Extract the [X, Y] coordinate from the center of the cell holding the provided text.  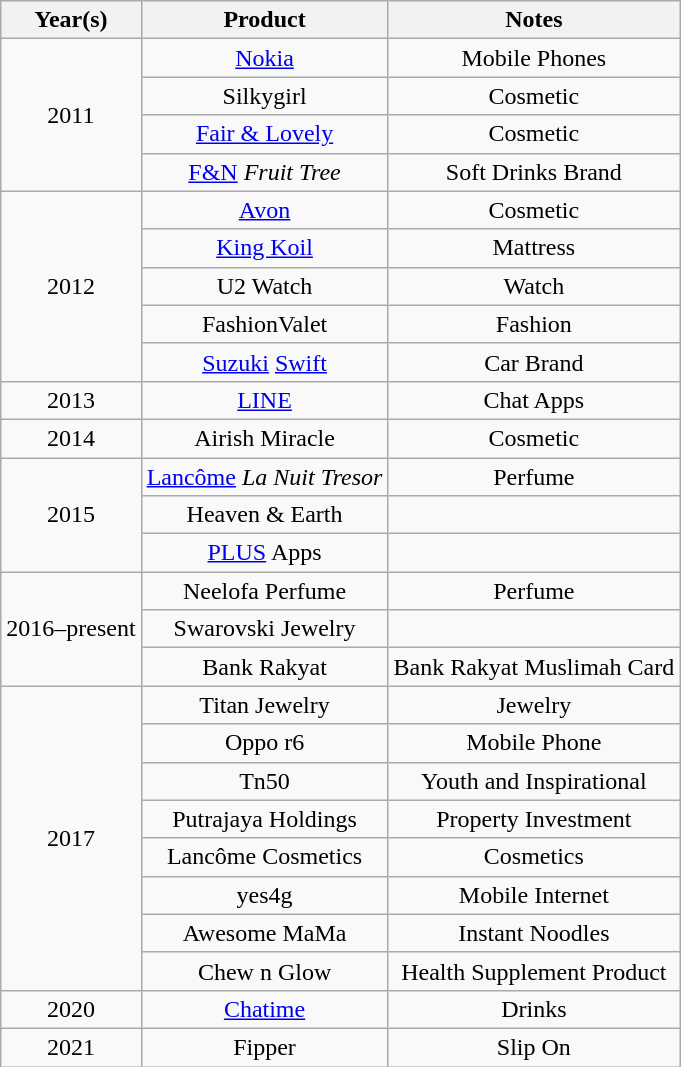
2015 [71, 515]
2013 [71, 400]
Mobile Phones [534, 58]
LINE [264, 400]
Soft Drinks Brand [534, 172]
Lancôme Cosmetics [264, 857]
Silkygirl [264, 96]
Fair & Lovely [264, 134]
F&N Fruit Tree [264, 172]
Awesome MaMa [264, 933]
Car Brand [534, 362]
Slip On [534, 1047]
Fashion [534, 324]
2017 [71, 838]
Bank Rakyat Muslimah Card [534, 667]
Chat Apps [534, 400]
Chatime [264, 1009]
2016–present [71, 629]
U2 Watch [264, 286]
2012 [71, 286]
Drinks [534, 1009]
Nokia [264, 58]
Product [264, 20]
2014 [71, 438]
Fipper [264, 1047]
Swarovski Jewelry [264, 629]
Mobile Phone [534, 743]
King Koil [264, 248]
2021 [71, 1047]
Titan Jewelry [264, 705]
Suzuki Swift [264, 362]
Chew n Glow [264, 971]
Mobile Internet [534, 895]
Property Investment [534, 819]
FashionValet [264, 324]
2011 [71, 115]
Youth and Inspirational [534, 781]
Cosmetics [534, 857]
Putrajaya Holdings [264, 819]
Instant Noodles [534, 933]
Bank Rakyat [264, 667]
Jewelry [534, 705]
Health Supplement Product [534, 971]
Watch [534, 286]
PLUS Apps [264, 553]
Airish Miracle [264, 438]
yes4g [264, 895]
Lancôme La Nuit Tresor [264, 477]
Notes [534, 20]
Oppo r6 [264, 743]
Neelofa Perfume [264, 591]
Heaven & Earth [264, 515]
Year(s) [71, 20]
2020 [71, 1009]
Mattress [534, 248]
Tn50 [264, 781]
Avon [264, 210]
